Detect which cell encompasses the target text, then output its [X, Y] center coordinate. 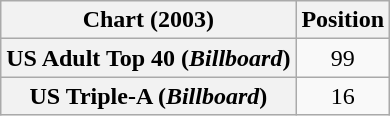
Position [343, 20]
Chart (2003) [148, 20]
99 [343, 58]
16 [343, 96]
US Triple-A (Billboard) [148, 96]
US Adult Top 40 (Billboard) [148, 58]
